Identify which cell holds the provided text, then report its (x, y) central coordinate. 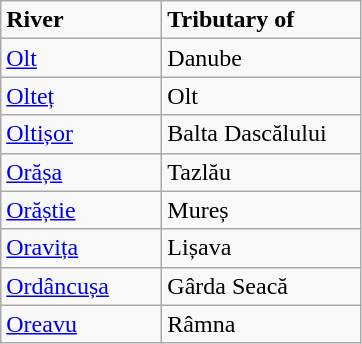
Gârda Seacă (262, 286)
Tazlău (262, 172)
Oravița (82, 248)
Tributary of (262, 20)
Olteț (82, 96)
Danube (262, 58)
Râmna (262, 324)
Mureș (262, 210)
Orăștie (82, 210)
Lișava (262, 248)
River (82, 20)
Orășa (82, 172)
Oltișor (82, 134)
Ordâncușa (82, 286)
Balta Dascălului (262, 134)
Oreavu (82, 324)
